Search for the cell housing the specified text and yield its [x, y] center coordinate. 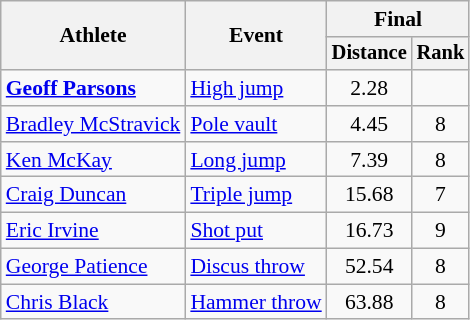
52.54 [370, 267]
Event [256, 36]
Athlete [94, 36]
Geoff Parsons [94, 88]
4.45 [370, 124]
Triple jump [256, 195]
63.88 [370, 302]
Craig Duncan [94, 195]
Chris Black [94, 302]
Eric Irvine [94, 231]
Pole vault [256, 124]
High jump [256, 88]
Long jump [256, 160]
Final [398, 19]
Discus throw [256, 267]
Ken McKay [94, 160]
George Patience [94, 267]
Hammer throw [256, 302]
Bradley McStravick [94, 124]
2.28 [370, 88]
9 [441, 231]
7.39 [370, 160]
7 [441, 195]
Rank [441, 54]
Distance [370, 54]
16.73 [370, 231]
Shot put [256, 231]
15.68 [370, 195]
